From the cell containing the given text, extract its center point as [X, Y] coordinate. 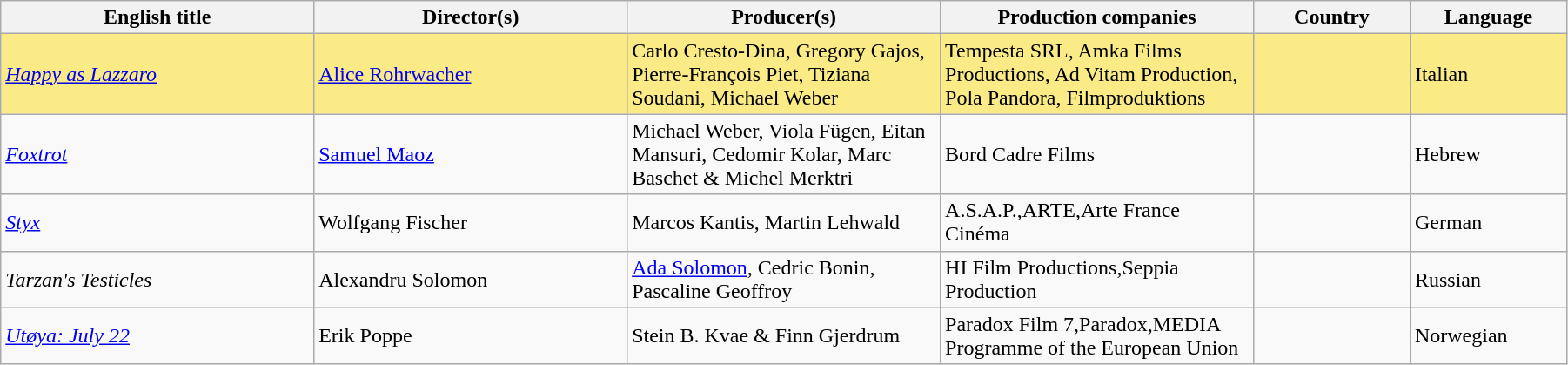
Alice Rohrwacher [471, 74]
HI Film Productions,Seppia Production [1097, 279]
Russian [1488, 279]
Erik Poppe [471, 336]
Ada Solomon, Cedric Bonin, Pascaline Geoffroy [784, 279]
Stein B. Kvae & Finn Gjerdrum [784, 336]
Country [1331, 17]
Tarzan's Testicles [157, 279]
Hebrew [1488, 154]
Production companies [1097, 17]
Utøya: July 22 [157, 336]
Paradox Film 7,Paradox,MEDIA Programme of the European Union [1097, 336]
Carlo Cresto-Dina, Gregory Gajos, Pierre-François Piet, Tiziana Soudani, Michael Weber [784, 74]
A.S.A.P.,ARTE,Arte France Cinéma [1097, 223]
Bord Cadre Films [1097, 154]
Director(s) [471, 17]
Michael Weber, Viola Fügen, Eitan Mansuri, Cedomir Kolar, Marc Baschet & Michel Merktri [784, 154]
Tempesta SRL, Amka Films Productions, Ad Vitam Production, Pola Pandora, Filmproduktions [1097, 74]
Happy as Lazzaro [157, 74]
Foxtrot [157, 154]
German [1488, 223]
Styx [157, 223]
Italian [1488, 74]
Producer(s) [784, 17]
Norwegian [1488, 336]
Alexandru Solomon [471, 279]
Samuel Maoz [471, 154]
Language [1488, 17]
Marcos Kantis, Martin Lehwald [784, 223]
English title [157, 17]
Wolfgang Fischer [471, 223]
